Extract the (X, Y) coordinate from the center of the cell holding the provided text.  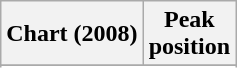
Chart (2008) (72, 34)
Peakposition (189, 34)
